Search for the cell housing the specified text and yield its [x, y] center coordinate. 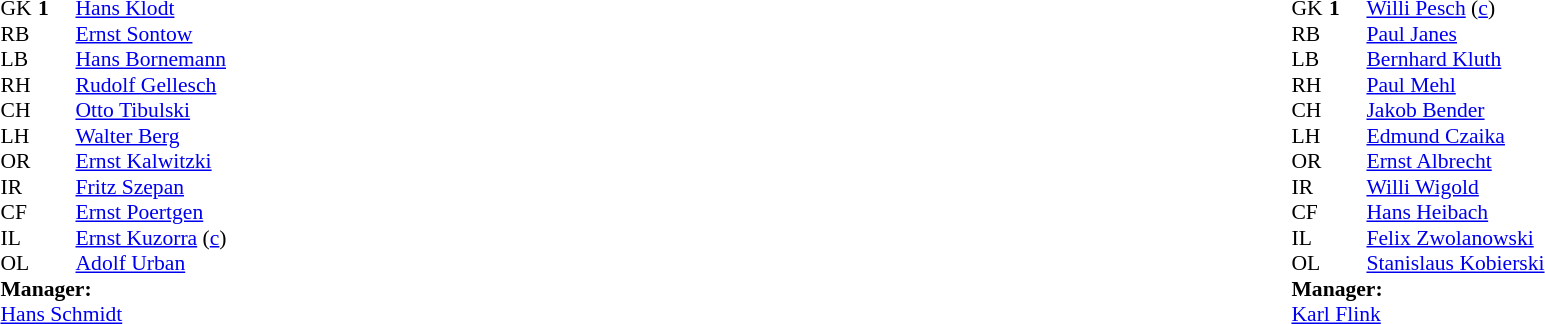
Adolf Urban [152, 263]
Ernst Kalwitzki [152, 161]
Otto Tibulski [152, 111]
Hans Heibach [1455, 213]
Jakob Bender [1455, 111]
Edmund Czaika [1455, 136]
Fritz Szepan [152, 187]
Hans Bornemann [152, 59]
Willi Wigold [1455, 187]
Ernst Poertgen [152, 213]
Paul Janes [1455, 34]
Ernst Sontow [152, 34]
Felix Zwolanowski [1455, 238]
Ernst Kuzorra (c) [152, 238]
Paul Mehl [1455, 85]
Stanislaus Kobierski [1455, 263]
Bernhard Kluth [1455, 59]
Walter Berg [152, 136]
Ernst Albrecht [1455, 161]
Rudolf Gellesch [152, 85]
